Extract the [x, y] coordinate from the center of the cell holding the provided text.  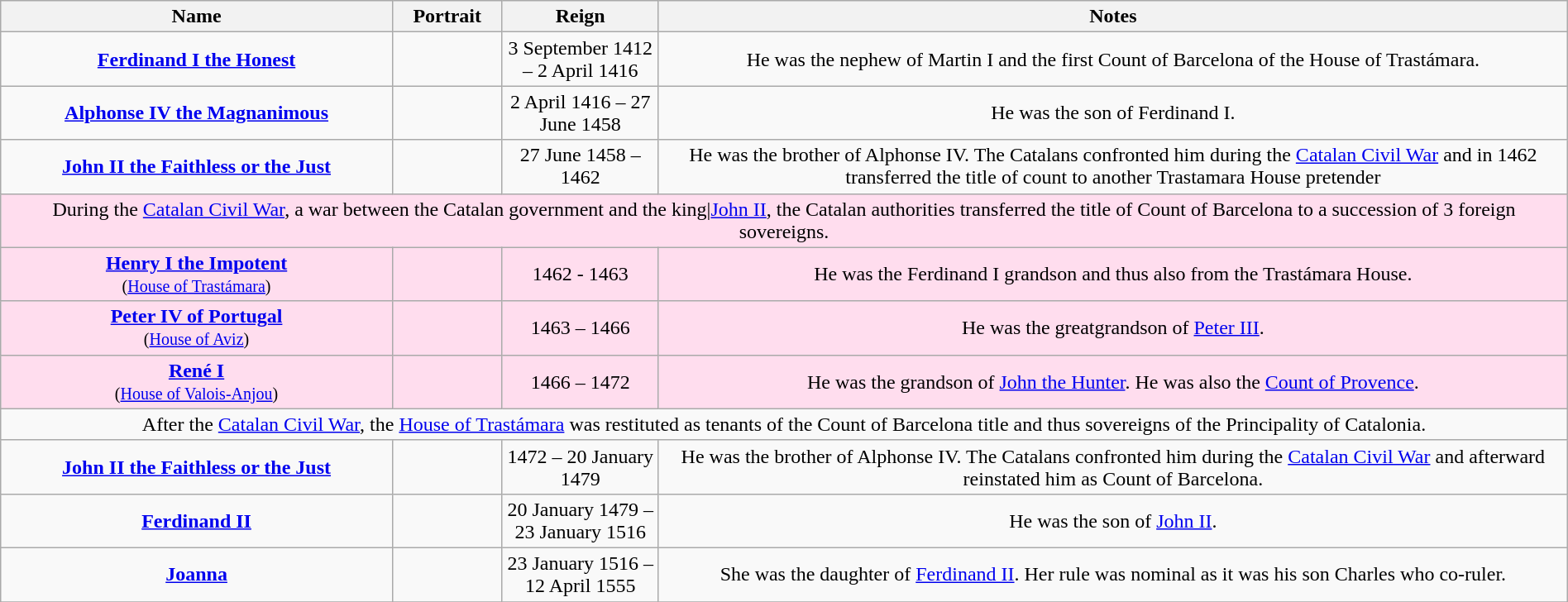
3 September 1412 – 2 April 1416 [581, 60]
Ferdinand II [197, 521]
Notes [1113, 17]
René I(House of Valois-Anjou) [197, 382]
He was the son of Ferdinand I. [1113, 112]
Reign [581, 17]
He was the greatgrandson of Peter III. [1113, 327]
1466 – 1472 [581, 382]
Portrait [447, 17]
2 April 1416 – 27 June 1458 [581, 112]
1472 – 20 January 1479 [581, 466]
20 January 1479 – 23 January 1516 [581, 521]
Henry I the Impotent(House of Trastámara) [197, 275]
Peter IV of Portugal(House of Aviz) [197, 327]
Ferdinand I the Honest [197, 60]
He was the brother of Alphonse IV. The Catalans confronted him during the Catalan Civil War and afterward reinstated him as Count of Barcelona. [1113, 466]
27 June 1458 – 1462 [581, 167]
1462 - 1463 [581, 275]
He was the nephew of Martin I and the first Count of Barcelona of the House of Trastámara. [1113, 60]
23 January 1516 – 12 April 1555 [581, 574]
He was the grandson of John the Hunter. He was also the Count of Provence. [1113, 382]
Alphonse IV the Magnanimous [197, 112]
She was the daughter of Ferdinand II. Her rule was nominal as it was his son Charles who co-ruler. [1113, 574]
1463 – 1466 [581, 327]
Joanna [197, 574]
He was the son of John II. [1113, 521]
He was the Ferdinand I grandson and thus also from the Trastámara House. [1113, 275]
Name [197, 17]
